Extract the (x, y) coordinate from the center of the cell holding the provided text.  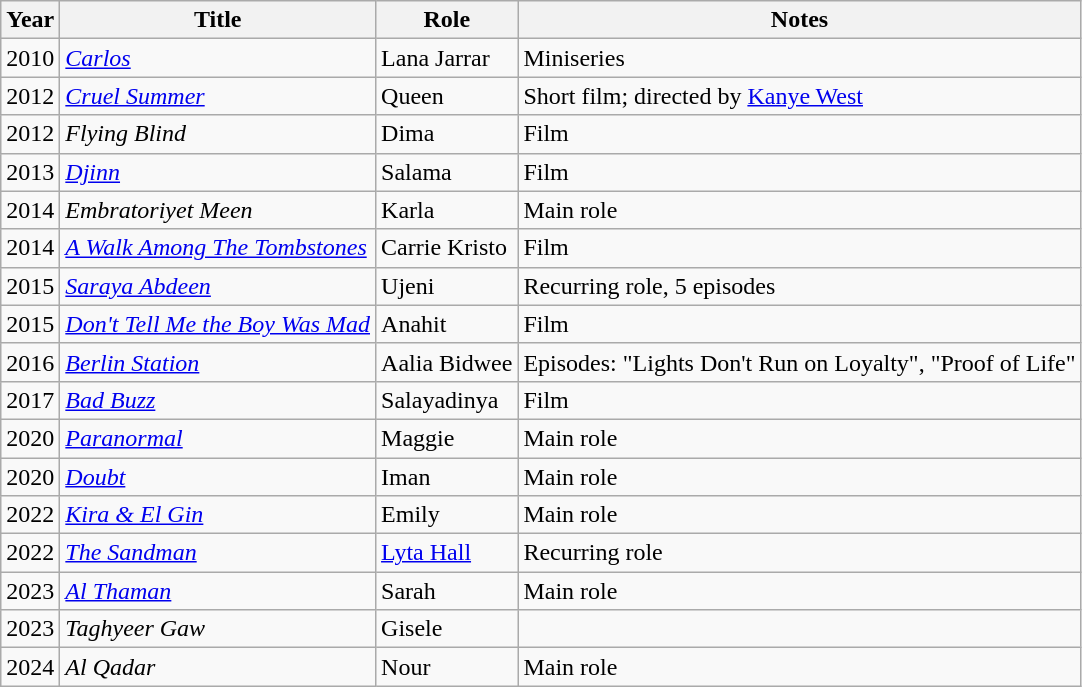
Kira & El Gin (218, 515)
The Sandman (218, 553)
Al Qadar (218, 667)
Recurring role (800, 553)
Title (218, 20)
Recurring role, 5 episodes (800, 286)
Paranormal (218, 438)
Miniseries (800, 58)
Salama (447, 172)
2016 (30, 362)
Embratoriyet Meen (218, 210)
Taghyeer Gaw (218, 629)
Karla (447, 210)
Al Thaman (218, 591)
Queen (447, 96)
Carrie Kristo (447, 248)
Ujeni (447, 286)
Dima (447, 134)
Lana Jarrar (447, 58)
Anahit (447, 324)
Saraya Abdeen (218, 286)
Djinn (218, 172)
Bad Buzz (218, 400)
Aalia Bidwee (447, 362)
Gisele (447, 629)
Don't Tell Me the Boy Was Mad (218, 324)
Notes (800, 20)
2024 (30, 667)
Iman (447, 477)
2013 (30, 172)
Berlin Station (218, 362)
A Walk Among The Tombstones (218, 248)
Episodes: "Lights Don't Run on Loyalty", "Proof of Life" (800, 362)
Nour (447, 667)
Sarah (447, 591)
2010 (30, 58)
Salayadinya (447, 400)
2017 (30, 400)
Role (447, 20)
Flying Blind (218, 134)
Emily (447, 515)
Doubt (218, 477)
Short film; directed by Kanye West (800, 96)
Maggie (447, 438)
Lyta Hall (447, 553)
Year (30, 20)
Carlos (218, 58)
Cruel Summer (218, 96)
